Provide the (x, y) coordinate of the cell's center where the given text is located.  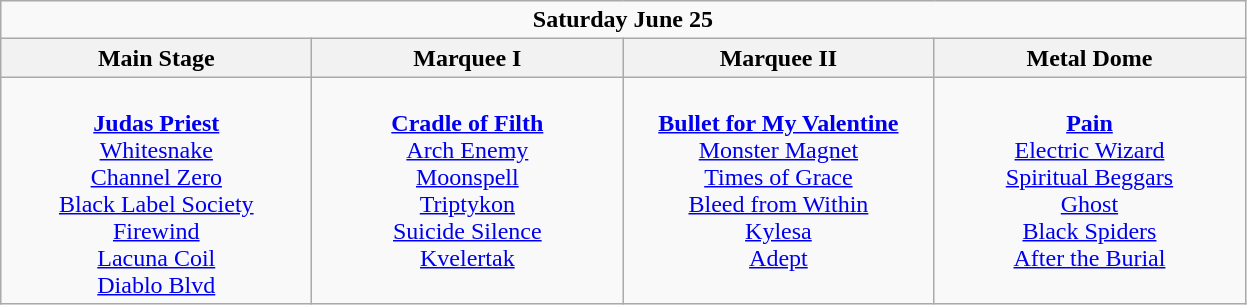
Judas Priest Whitesnake Channel Zero Black Label Society Firewind Lacuna Coil Diablo Blvd (156, 190)
Main Stage (156, 58)
Bullet for My Valentine Monster Magnet Times of Grace Bleed from Within Kylesa Adept (778, 190)
Metal Dome (1090, 58)
Pain Electric Wizard Spiritual Beggars Ghost Black Spiders After the Burial (1090, 190)
Cradle of Filth Arch Enemy Moonspell Triptykon Suicide Silence Kvelertak (468, 190)
Marquee II (778, 58)
Marquee I (468, 58)
Saturday June 25 (623, 20)
